Determine the [X, Y] coordinate at the center of the cell enclosing the given text.  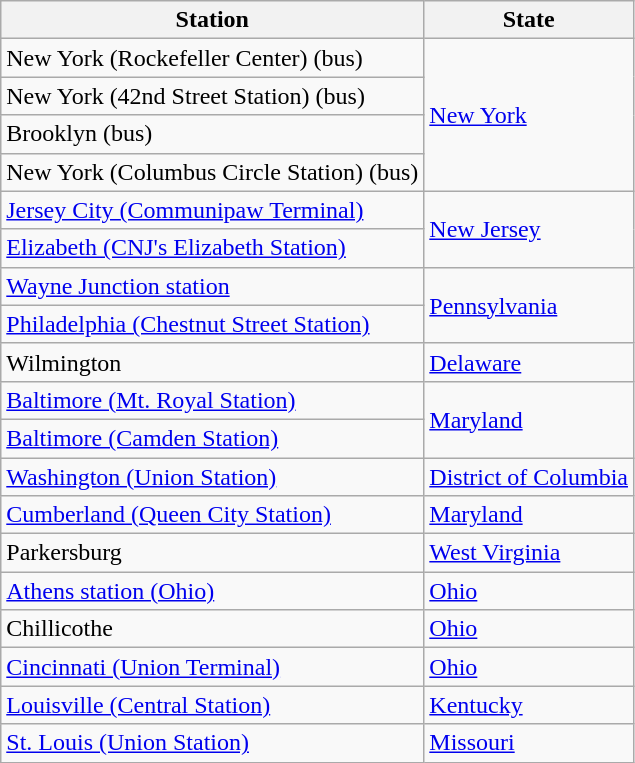
Wayne Junction station [212, 286]
West Virginia [529, 553]
Missouri [529, 743]
Kentucky [529, 705]
New York (Columbus Circle Station) (bus) [212, 172]
Pennsylvania [529, 305]
Baltimore (Camden Station) [212, 438]
Baltimore (Mt. Royal Station) [212, 400]
Wilmington [212, 362]
Brooklyn (bus) [212, 134]
Cincinnati (Union Terminal) [212, 667]
New York [529, 115]
Cumberland (Queen City Station) [212, 515]
Station [212, 20]
St. Louis (Union Station) [212, 743]
Jersey City (Communipaw Terminal) [212, 210]
Washington (Union Station) [212, 477]
Delaware [529, 362]
Louisville (Central Station) [212, 705]
Philadelphia (Chestnut Street Station) [212, 324]
Chillicothe [212, 629]
New Jersey [529, 229]
Elizabeth (CNJ's Elizabeth Station) [212, 248]
New York (Rockefeller Center) (bus) [212, 58]
New York (42nd Street Station) (bus) [212, 96]
Athens station (Ohio) [212, 591]
State [529, 20]
District of Columbia [529, 477]
Parkersburg [212, 553]
